Return [X, Y] of the center of cell containing provided text 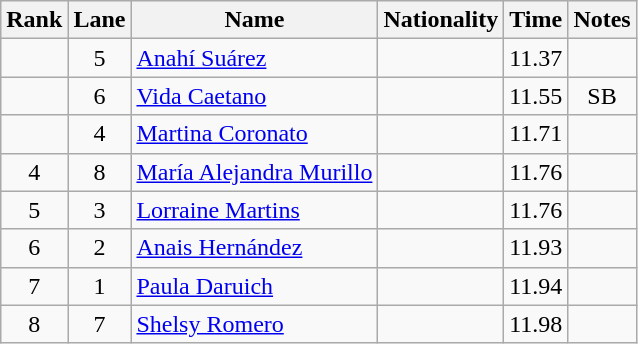
SB [602, 96]
2 [100, 248]
11.98 [536, 324]
1 [100, 286]
3 [100, 210]
Nationality [441, 20]
Paula Daruich [254, 286]
Martina Coronato [254, 134]
Time [536, 20]
Name [254, 20]
Vida Caetano [254, 96]
11.94 [536, 286]
María Alejandra Murillo [254, 172]
11.37 [536, 58]
Anais Hernández [254, 248]
11.55 [536, 96]
11.93 [536, 248]
11.71 [536, 134]
Lane [100, 20]
Shelsy Romero [254, 324]
Notes [602, 20]
Anahí Suárez [254, 58]
Lorraine Martins [254, 210]
Rank [34, 20]
